Capture the cell that displays the provided text and extract its [X, Y] central coordinate. 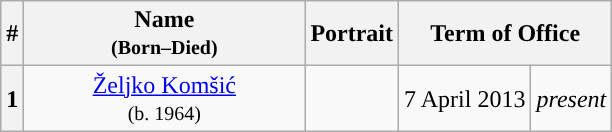
1 [12, 98]
7 April 2013 [465, 98]
Željko Komšić(b. 1964) [164, 98]
# [12, 34]
Name(Born–Died) [164, 34]
Portrait [352, 34]
Term of Office [506, 34]
present [572, 98]
